Search for the cell housing the specified text and yield its [x, y] center coordinate. 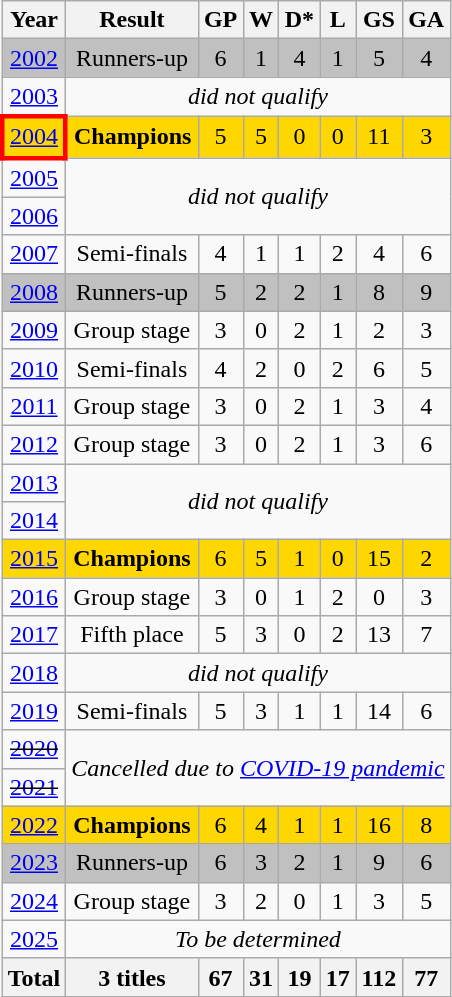
2008 [34, 292]
GS [380, 20]
11 [380, 136]
2017 [34, 635]
2005 [34, 178]
17 [338, 977]
Result [132, 20]
14 [380, 711]
2015 [34, 559]
2004 [34, 136]
To be determined [258, 939]
2014 [34, 521]
2021 [34, 787]
2007 [34, 254]
3 titles [132, 977]
77 [426, 977]
2003 [34, 97]
67 [220, 977]
2025 [34, 939]
16 [380, 825]
2018 [34, 673]
L [338, 20]
Year [34, 20]
2024 [34, 901]
2012 [34, 444]
15 [380, 559]
2006 [34, 216]
Fifth place [132, 635]
2019 [34, 711]
D* [300, 20]
2016 [34, 597]
2011 [34, 406]
2013 [34, 483]
Total [34, 977]
2002 [34, 58]
7 [426, 635]
2010 [34, 368]
2022 [34, 825]
Cancelled due to COVID-19 pandemic [258, 768]
W [261, 20]
2009 [34, 330]
2023 [34, 863]
GA [426, 20]
13 [380, 635]
GP [220, 20]
31 [261, 977]
112 [380, 977]
2020 [34, 749]
19 [300, 977]
